Output the [x, y] coordinate of the center of the cell containing the given text.  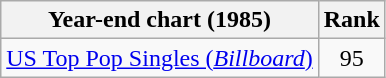
Year-end chart (1985) [160, 20]
US Top Pop Singles (Billboard) [160, 58]
95 [352, 58]
Rank [352, 20]
